Output the (x, y) coordinate of the center of the cell containing the given text.  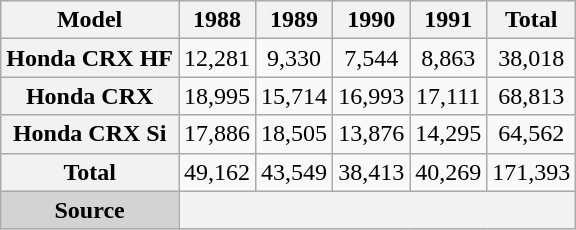
9,330 (294, 58)
Honda CRX Si (90, 134)
171,393 (532, 172)
43,549 (294, 172)
Source (90, 210)
14,295 (448, 134)
8,863 (448, 58)
Model (90, 20)
68,813 (532, 96)
1991 (448, 20)
38,018 (532, 58)
1990 (372, 20)
40,269 (448, 172)
15,714 (294, 96)
18,505 (294, 134)
64,562 (532, 134)
Honda CRX HF (90, 58)
49,162 (216, 172)
Honda CRX (90, 96)
17,886 (216, 134)
13,876 (372, 134)
12,281 (216, 58)
16,993 (372, 96)
7,544 (372, 58)
1988 (216, 20)
18,995 (216, 96)
38,413 (372, 172)
1989 (294, 20)
17,111 (448, 96)
